Provide the [X, Y] coordinate of the cell's center where the given text is located.  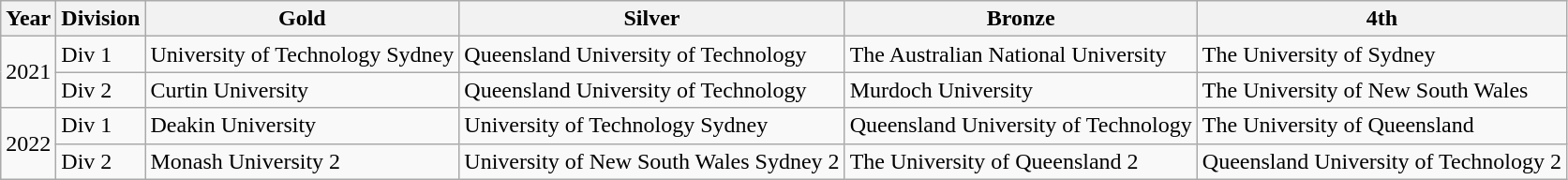
The University of New South Wales [1381, 90]
Murdoch University [1021, 90]
Queensland University of Technology 2 [1381, 161]
Bronze [1021, 19]
Curtin University [302, 90]
The University of Queensland [1381, 126]
Year [28, 19]
Gold [302, 19]
2021 [28, 72]
The University of Sydney [1381, 54]
2022 [28, 143]
University of New South Wales Sydney 2 [652, 161]
Division [101, 19]
Silver [652, 19]
4th [1381, 19]
Monash University 2 [302, 161]
The University of Queensland 2 [1021, 161]
The Australian National University [1021, 54]
Deakin University [302, 126]
